Output the (x, y) coordinate of the center of the cell containing the given text.  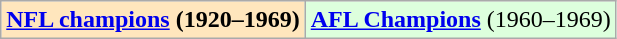
NFL champions (1920–1969) (153, 20)
AFL Champions (1960–1969) (460, 20)
